For the text-containing cell, return its midpoint in [X, Y] coordinate format. 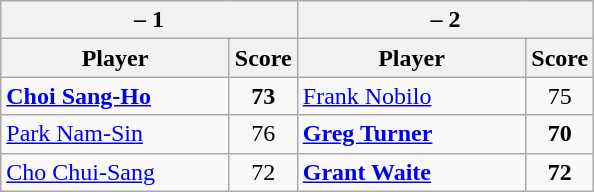
Choi Sang-Ho [116, 96]
Frank Nobilo [412, 96]
Park Nam-Sin [116, 134]
Greg Turner [412, 134]
– 1 [150, 20]
Grant Waite [412, 172]
73 [263, 96]
76 [263, 134]
75 [560, 96]
70 [560, 134]
Cho Chui-Sang [116, 172]
– 2 [446, 20]
